For the text-containing cell, return its midpoint in (x, y) coordinate format. 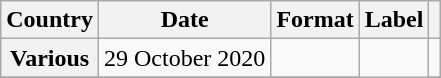
Date (184, 20)
Label (394, 20)
Country (50, 20)
29 October 2020 (184, 58)
Various (50, 58)
Format (315, 20)
